Extract the (x, y) coordinate from the center of the cell holding the provided text.  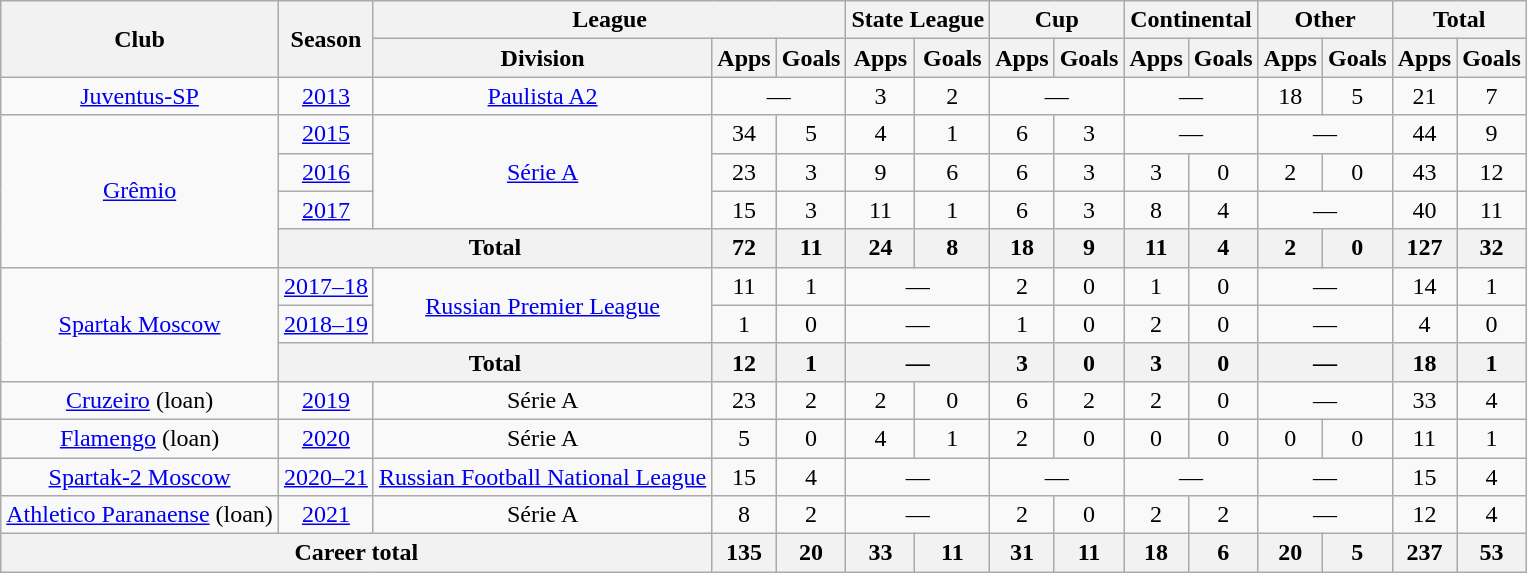
League (610, 20)
2015 (326, 134)
Russian Premier League (542, 305)
14 (1424, 286)
Club (140, 39)
Season (326, 39)
Spartak-2 Moscow (140, 477)
2020–21 (326, 477)
Spartak Moscow (140, 324)
21 (1424, 96)
127 (1424, 248)
2020 (326, 438)
Career total (356, 553)
Juventus-SP (140, 96)
Cruzeiro (loan) (140, 400)
53 (1492, 553)
2013 (326, 96)
2017 (326, 210)
72 (744, 248)
2016 (326, 172)
Grêmio (140, 191)
Athletico Paranaense (loan) (140, 515)
2021 (326, 515)
Paulista A2 (542, 96)
Other (1325, 20)
Cup (1057, 20)
2017–18 (326, 286)
State League (918, 20)
43 (1424, 172)
31 (1022, 553)
24 (880, 248)
2018–19 (326, 324)
44 (1424, 134)
2019 (326, 400)
Russian Football National League (542, 477)
7 (1492, 96)
Continental (1191, 20)
32 (1492, 248)
Flamengo (loan) (140, 438)
40 (1424, 210)
Division (542, 58)
34 (744, 134)
237 (1424, 553)
135 (744, 553)
